Scan for the cell matching the given text and deliver its (X, Y) coordinate at center. 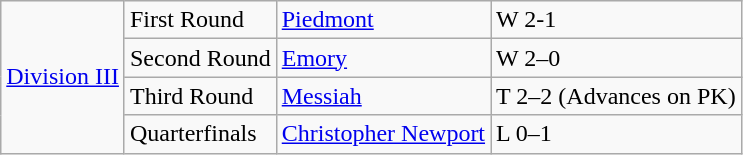
Third Round (200, 96)
First Round (200, 20)
Piedmont (383, 20)
W 2–0 (616, 58)
Messiah (383, 96)
Quarterfinals (200, 134)
Second Round (200, 58)
Division III (63, 77)
L 0–1 (616, 134)
Emory (383, 58)
W 2-1 (616, 20)
T 2–2 (Advances on PK) (616, 96)
Christopher Newport (383, 134)
